Search for the cell housing the specified text and yield its (x, y) center coordinate. 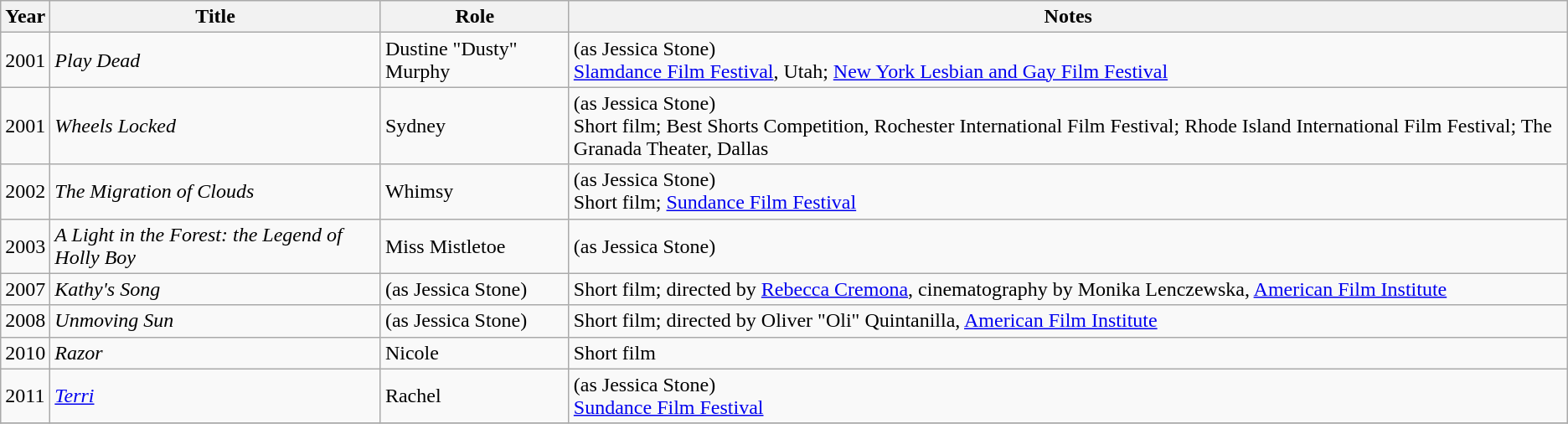
A Light in the Forest: the Legend of Holly Boy (216, 246)
Title (216, 17)
Wheels Locked (216, 126)
Unmoving Sun (216, 321)
Sydney (474, 126)
Notes (1068, 17)
Razor (216, 353)
Whimsy (474, 191)
2003 (25, 246)
2010 (25, 353)
(as Jessica Stone)Sundance Film Festival (1068, 396)
Terri (216, 396)
(as Jessica Stone)Slamdance Film Festival, Utah; New York Lesbian and Gay Film Festival (1068, 60)
Short film; directed by Rebecca Cremona, cinematography by Monika Lenczewska, American Film Institute (1068, 289)
Play Dead (216, 60)
Dustine "Dusty" Murphy (474, 60)
2002 (25, 191)
Kathy's Song (216, 289)
Miss Mistletoe (474, 246)
2007 (25, 289)
Role (474, 17)
Rachel (474, 396)
(as Jessica Stone)Short film; Sundance Film Festival (1068, 191)
2008 (25, 321)
The Migration of Clouds (216, 191)
2011 (25, 396)
Short film (1068, 353)
Year (25, 17)
Short film; directed by Oliver "Oli" Quintanilla, American Film Institute (1068, 321)
Nicole (474, 353)
